Locate the cell with the specified text and output its [X, Y] center coordinate. 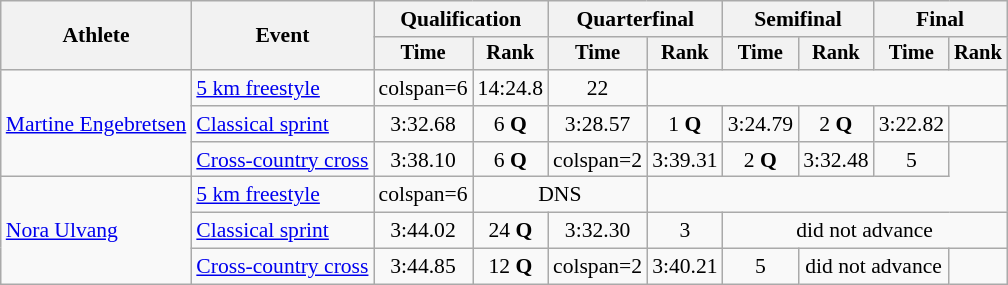
Quarterfinal [636, 19]
Final [940, 19]
3:32.48 [836, 160]
Athlete [96, 36]
12 Q [510, 267]
3:32.68 [424, 124]
3:39.31 [684, 160]
Martine Engebretsen [96, 124]
Nora Ulvang [96, 230]
14:24.8 [510, 88]
1 Q [684, 124]
3:38.10 [424, 160]
3:44.02 [424, 231]
3:28.57 [598, 124]
3:24.79 [760, 124]
Semifinal [798, 19]
3:40.21 [684, 267]
Qualification [462, 19]
24 Q [510, 231]
Event [282, 36]
3:44.85 [424, 267]
22 [598, 88]
DNS [560, 195]
3:22.82 [912, 124]
3 [684, 231]
3:32.30 [598, 231]
